Provide the (x, y) coordinate of the cell's center where the given text is located.  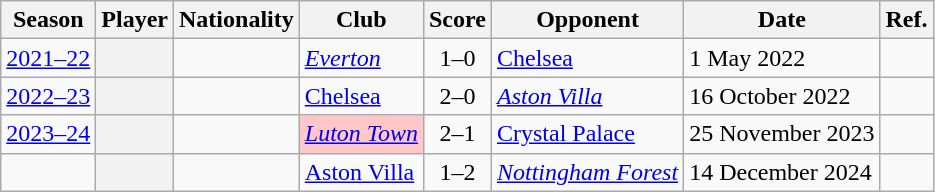
Opponent (587, 20)
2023–24 (48, 134)
1–2 (457, 172)
1 May 2022 (782, 58)
2021–22 (48, 58)
2–1 (457, 134)
Luton Town (361, 134)
Date (782, 20)
25 November 2023 (782, 134)
Everton (361, 58)
Season (48, 20)
16 October 2022 (782, 96)
1–0 (457, 58)
Nottingham Forest (587, 172)
2022–23 (48, 96)
Club (361, 20)
2–0 (457, 96)
Ref. (906, 20)
Player (135, 20)
14 December 2024 (782, 172)
Score (457, 20)
Nationality (237, 20)
Crystal Palace (587, 134)
